Provide the [X, Y] coordinate of the cell's center where the given text is located.  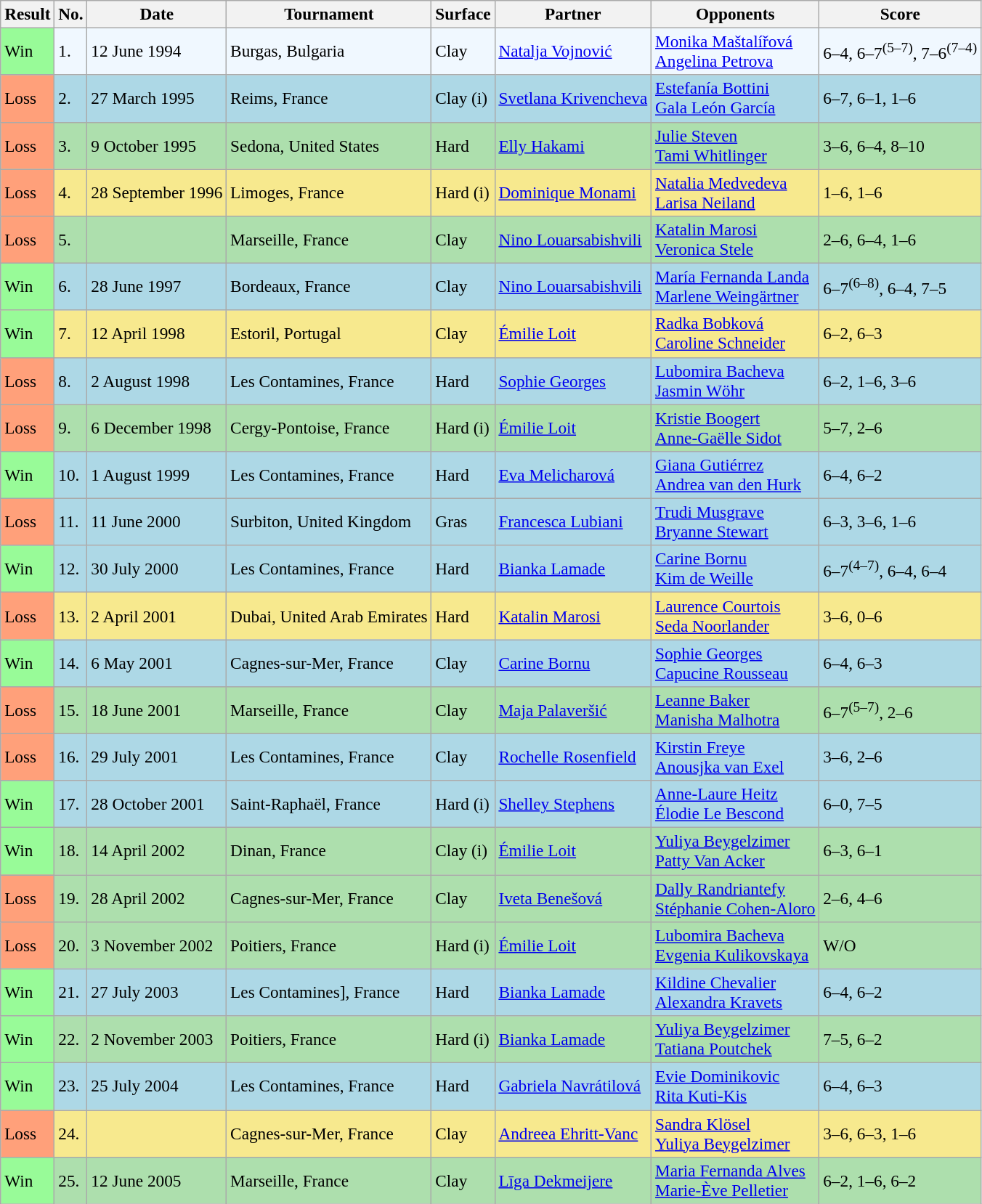
12 June 2005 [157, 1181]
23. [71, 1086]
Estoril, Portugal [329, 334]
9 October 1995 [157, 145]
5–7, 2–6 [901, 427]
5. [71, 240]
7. [71, 334]
Surbiton, United Kingdom [329, 521]
Gras [463, 521]
12 June 1994 [157, 51]
Yuliya Beygelzimer Patty Van Acker [735, 851]
Partner [573, 14]
Kristie Boogert Anne-Gaëlle Sidot [735, 427]
25. [71, 1181]
6–7(6–8), 6–4, 7–5 [901, 286]
28 October 2001 [157, 805]
13. [71, 616]
Dally Randriantefy Stéphanie Cohen-Aloro [735, 898]
30 July 2000 [157, 569]
Eva Melicharová [573, 475]
Gabriela Navrátilová [573, 1086]
6 December 1998 [157, 427]
Rochelle Rosenfield [573, 757]
Reims, France [329, 99]
Andreea Ehritt-Vanc [573, 1133]
12. [71, 569]
Saint-Raphaël, France [329, 805]
8. [71, 381]
25 July 2004 [157, 1086]
Katalin Marosi [573, 616]
11 June 2000 [157, 521]
12 April 1998 [157, 334]
6–3, 3–6, 1–6 [901, 521]
22. [71, 1038]
29 July 2001 [157, 757]
6–4, 6–7(5–7), 7–6(7–4) [901, 51]
6–7(5–7), 2–6 [901, 710]
Julie Steven Tami Whitlinger [735, 145]
28 April 2002 [157, 898]
Result [28, 14]
6–2, 1–6, 6–2 [901, 1181]
Laurence Courtois Seda Noorlander [735, 616]
6–0, 7–5 [901, 805]
Surface [463, 14]
18. [71, 851]
Iveta Benešová [573, 898]
21. [71, 992]
Sandra Klösel Yuliya Beygelzimer [735, 1133]
6 May 2001 [157, 662]
Burgas, Bulgaria [329, 51]
Date [157, 14]
4. [71, 192]
Natalia Medvedeva Larisa Neiland [735, 192]
Les Contamines], France [329, 992]
Yuliya Beygelzimer Tatiana Poutchek [735, 1038]
16. [71, 757]
3. [71, 145]
10. [71, 475]
2 November 2003 [157, 1038]
1. [71, 51]
1 August 1999 [157, 475]
Opponents [735, 14]
9. [71, 427]
14. [71, 662]
3–6, 6–4, 8–10 [901, 145]
W/O [901, 945]
Limoges, France [329, 192]
2 August 1998 [157, 381]
Natalja Vojnović [573, 51]
Trudi Musgrave Bryanne Stewart [735, 521]
Estefanía Bottini Gala León García [735, 99]
Giana Gutiérrez Andrea van den Hurk [735, 475]
6–3, 6–1 [901, 851]
15. [71, 710]
Cergy-Pontoise, France [329, 427]
Monika Maštalířová Angelina Petrova [735, 51]
2–6, 4–6 [901, 898]
Lubomira Bacheva Jasmin Wöhr [735, 381]
6–7, 6–1, 1–6 [901, 99]
Kirstin Freye Anousjka van Exel [735, 757]
Maria Fernanda Alves Marie-Ève Pelletier [735, 1181]
2–6, 6–4, 1–6 [901, 240]
Anne-Laure Heitz Élodie Le Bescond [735, 805]
6. [71, 286]
Radka Bobková Caroline Schneider [735, 334]
6–7(4–7), 6–4, 6–4 [901, 569]
11. [71, 521]
Score [901, 14]
2. [71, 99]
No. [71, 14]
Katalin Marosi Veronica Stele [735, 240]
Sophie Georges [573, 381]
Dubai, United Arab Emirates [329, 616]
Carine Bornu Kim de Weille [735, 569]
Sophie Georges Capucine Rousseau [735, 662]
Maja Palaveršić [573, 710]
Carine Bornu [573, 662]
17. [71, 805]
Kildine Chevalier Alexandra Kravets [735, 992]
14 April 2002 [157, 851]
3–6, 6–3, 1–6 [901, 1133]
Leanne Baker Manisha Malhotra [735, 710]
Sedona, United States [329, 145]
Bordeaux, France [329, 286]
Francesca Lubiani [573, 521]
Svetlana Krivencheva [573, 99]
Tournament [329, 14]
27 July 2003 [157, 992]
Dinan, France [329, 851]
20. [71, 945]
2 April 2001 [157, 616]
3 November 2002 [157, 945]
Shelley Stephens [573, 805]
24. [71, 1133]
Lubomira Bacheva Evgenia Kulikovskaya [735, 945]
Līga Dekmeijere [573, 1181]
Elly Hakami [573, 145]
Evie Dominikovic Rita Kuti-Kis [735, 1086]
27 March 1995 [157, 99]
3–6, 2–6 [901, 757]
Dominique Monami [573, 192]
6–2, 6–3 [901, 334]
6–2, 1–6, 3–6 [901, 381]
3–6, 0–6 [901, 616]
María Fernanda Landa Marlene Weingärtner [735, 286]
19. [71, 898]
7–5, 6–2 [901, 1038]
18 June 2001 [157, 710]
1–6, 1–6 [901, 192]
28 September 1996 [157, 192]
28 June 1997 [157, 286]
